Extract the [x, y] coordinate from the center of the cell holding the provided text.  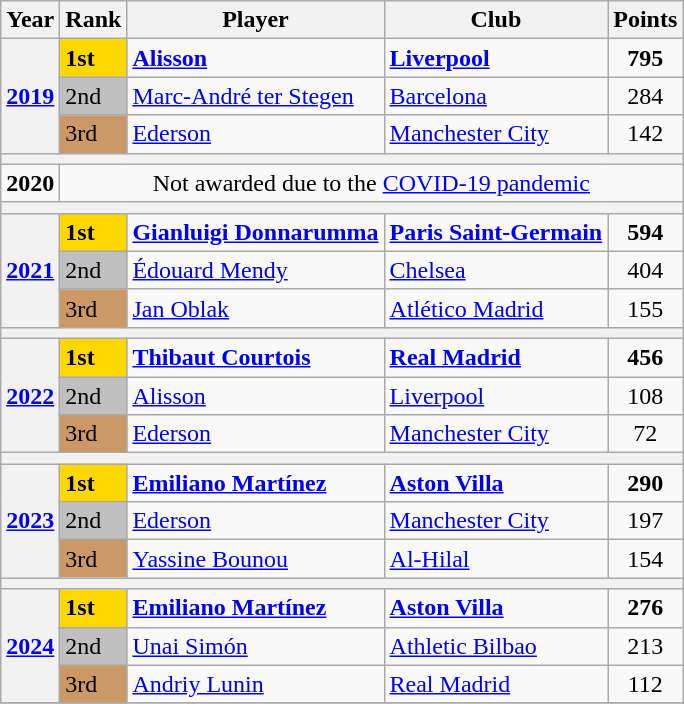
Club [496, 20]
Barcelona [496, 96]
284 [646, 96]
2023 [30, 521]
Player [256, 20]
Marc-André ter Stegen [256, 96]
Édouard Mendy [256, 270]
2020 [30, 183]
2019 [30, 96]
155 [646, 308]
Yassine Bounou [256, 559]
Andriy Lunin [256, 684]
Paris Saint-Germain [496, 232]
456 [646, 357]
Unai Simón [256, 646]
108 [646, 395]
Rank [94, 20]
276 [646, 608]
197 [646, 521]
795 [646, 58]
213 [646, 646]
2022 [30, 395]
Year [30, 20]
594 [646, 232]
Jan Oblak [256, 308]
Chelsea [496, 270]
Athletic Bilbao [496, 646]
Gianluigi Donnarumma [256, 232]
154 [646, 559]
404 [646, 270]
Thibaut Courtois [256, 357]
142 [646, 134]
Points [646, 20]
Atlético Madrid [496, 308]
2021 [30, 270]
72 [646, 434]
290 [646, 483]
112 [646, 684]
2024 [30, 646]
Not awarded due to the COVID-19 pandemic [372, 183]
Al-Hilal [496, 559]
